Search for the cell housing the specified text and yield its (x, y) center coordinate. 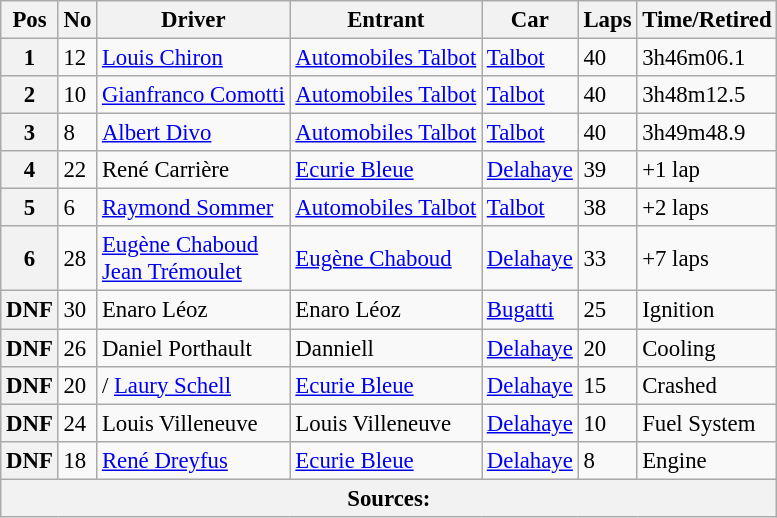
Bugatti (530, 310)
39 (608, 170)
25 (608, 310)
Engine (707, 460)
Eugène Chaboud (386, 258)
Time/Retired (707, 20)
Sources: (389, 498)
3h46m06.1 (707, 58)
Gianfranco Comotti (194, 95)
+2 laps (707, 208)
5 (30, 208)
Ignition (707, 310)
18 (77, 460)
15 (608, 385)
Cooling (707, 348)
Laps (608, 20)
1 (30, 58)
+7 laps (707, 258)
Car (530, 20)
30 (77, 310)
28 (77, 258)
38 (608, 208)
Raymond Sommer (194, 208)
Fuel System (707, 423)
René Dreyfus (194, 460)
Albert Divo (194, 133)
Daniel Porthault (194, 348)
2 (30, 95)
3h48m12.5 (707, 95)
Eugène Chaboud Jean Trémoulet (194, 258)
Louis Chiron (194, 58)
Pos (30, 20)
René Carrière (194, 170)
3h49m48.9 (707, 133)
Entrant (386, 20)
+1 lap (707, 170)
22 (77, 170)
26 (77, 348)
/ Laury Schell (194, 385)
Danniell (386, 348)
Crashed (707, 385)
33 (608, 258)
Driver (194, 20)
12 (77, 58)
3 (30, 133)
4 (30, 170)
No (77, 20)
24 (77, 423)
